Detect which cell encompasses the target text, then output its [x, y] center coordinate. 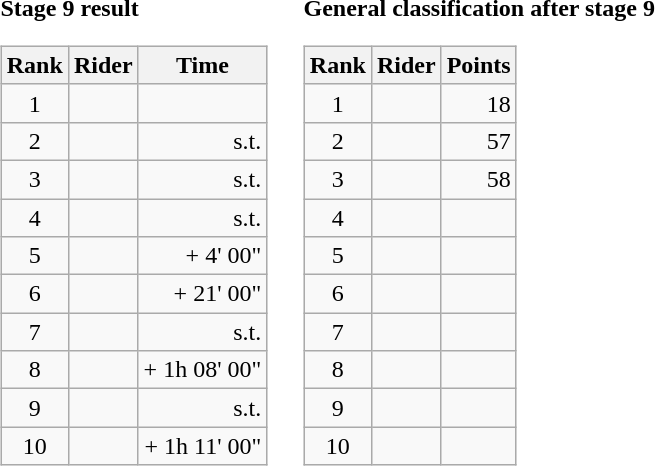
+ 21' 00" [202, 294]
57 [478, 141]
+ 1h 11' 00" [202, 446]
58 [478, 179]
+ 4' 00" [202, 256]
Time [202, 65]
18 [478, 103]
+ 1h 08' 00" [202, 370]
Points [478, 65]
